From the cell containing the given text, extract its center point as (X, Y) coordinate. 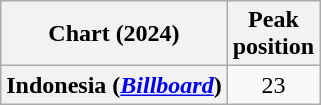
Peakposition (273, 34)
Indonesia (Billboard) (114, 85)
Chart (2024) (114, 34)
23 (273, 85)
